Return the [X, Y] coordinate for the center point of the cell that contains the specified text.  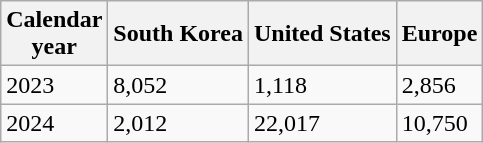
2,856 [440, 85]
South Korea [178, 34]
2024 [54, 123]
22,017 [322, 123]
10,750 [440, 123]
2023 [54, 85]
2,012 [178, 123]
8,052 [178, 85]
1,118 [322, 85]
Calendaryear [54, 34]
United States [322, 34]
Europe [440, 34]
